Provide the (X, Y) coordinate of the cell's center where the given text is located.  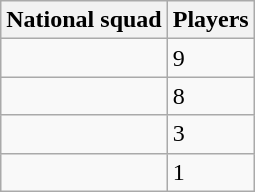
9 (210, 58)
1 (210, 172)
3 (210, 134)
Players (210, 20)
National squad (84, 20)
8 (210, 96)
